From the cell containing the given text, extract its center point as (x, y) coordinate. 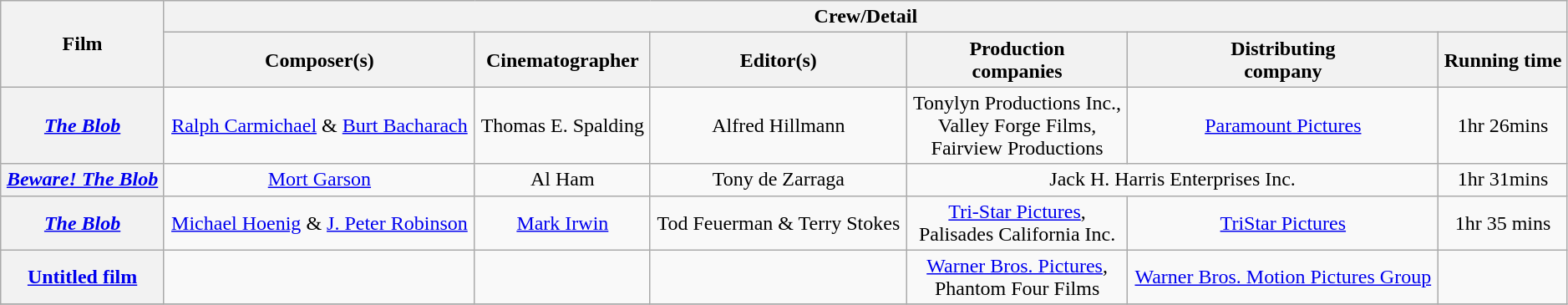
Running time (1503, 60)
1hr 31mins (1503, 180)
Cinematographer (562, 60)
Jack H. Harris Enterprises Inc. (1172, 180)
Production companies (1017, 60)
Al Ham (562, 180)
1hr 26mins (1503, 125)
Tod Feuerman & Terry Stokes (779, 222)
Michael Hoenig & J. Peter Robinson (319, 222)
Alfred Hillmann (779, 125)
TriStar Pictures (1283, 222)
Mark Irwin (562, 222)
Thomas E. Spalding (562, 125)
Warner Bros. Pictures, Phantom Four Films (1017, 277)
Beware! The Blob (83, 180)
Untitled film (83, 277)
Crew/Detail (865, 17)
Ralph Carmichael & Burt Bacharach (319, 125)
Editor(s) (779, 60)
Composer(s) (319, 60)
Mort Garson (319, 180)
Film (83, 43)
Warner Bros. Motion Pictures Group (1283, 277)
1hr 35 mins (1503, 222)
Paramount Pictures (1283, 125)
Tonylyn Productions Inc., Valley Forge Films, Fairview Productions (1017, 125)
Tony de Zarraga (779, 180)
Tri-Star Pictures, Palisades California Inc. (1017, 222)
Distributing company (1283, 60)
